Pinpoint the cell where the given text exists, returning its (X, Y) midpoint coordinate. 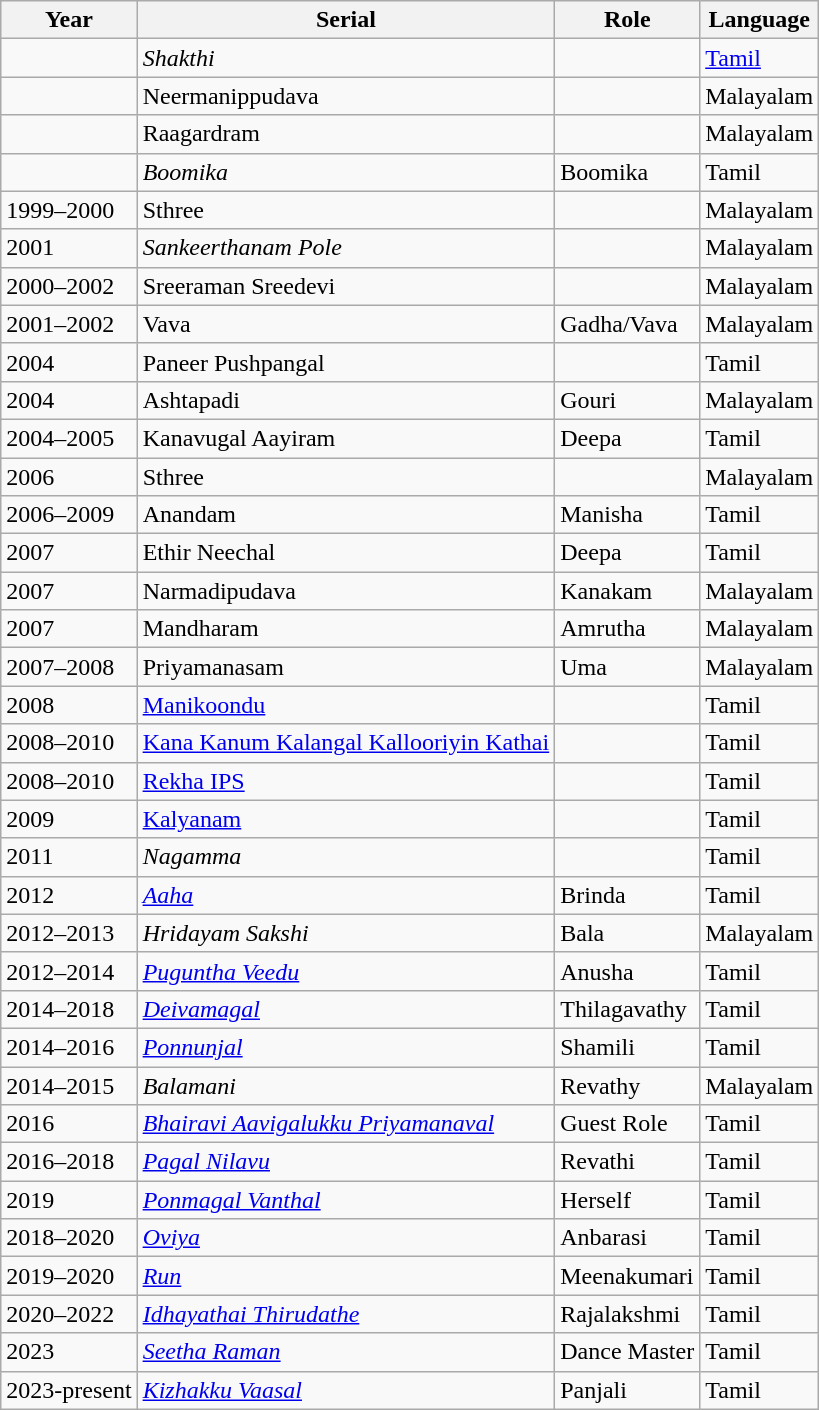
2000–2002 (69, 286)
Balamani (346, 1085)
Manisha (628, 515)
Ponmagal Vanthal (346, 1200)
2006 (69, 477)
Serial (346, 20)
2004–2005 (69, 438)
Bala (628, 933)
2006–2009 (69, 515)
2014–2015 (69, 1085)
1999–2000 (69, 210)
Sreeraman Sreedevi (346, 286)
Panjali (628, 1390)
Run (346, 1276)
Vava (346, 324)
Rajalakshmi (628, 1314)
Kizhakku Vaasal (346, 1390)
Meenakumari (628, 1276)
2016 (69, 1124)
Manikoondu (346, 705)
Ashtapadi (346, 400)
2023-present (69, 1390)
Amrutha (628, 629)
Anandam (346, 515)
2019–2020 (69, 1276)
Thilagavathy (628, 1009)
Kalyanam (346, 819)
Year (69, 20)
Paneer Pushpangal (346, 362)
Role (628, 20)
Shakthi (346, 58)
Hridayam Sakshi (346, 933)
Kana Kanum Kalangal Kallooriyin Kathai (346, 743)
2016–2018 (69, 1162)
2011 (69, 857)
Raagardram (346, 134)
Rekha IPS (346, 781)
2012 (69, 895)
Oviya (346, 1238)
Guest Role (628, 1124)
2012–2014 (69, 971)
Narmadipudava (346, 591)
Ethir Neechal (346, 553)
2001 (69, 248)
Neermanippudava (346, 96)
Anusha (628, 971)
Ponnunjal (346, 1047)
2019 (69, 1200)
Gouri (628, 400)
Herself (628, 1200)
Language (760, 20)
Puguntha Veedu (346, 971)
2014–2016 (69, 1047)
Gadha/Vava (628, 324)
Nagamma (346, 857)
Sankeerthanam Pole (346, 248)
Seetha Raman (346, 1352)
2012–2013 (69, 933)
2020–2022 (69, 1314)
Deivamagal (346, 1009)
Idhayathai Thirudathe (346, 1314)
2007–2008 (69, 667)
Uma (628, 667)
Dance Master (628, 1352)
Aaha (346, 895)
Revathy (628, 1085)
Pagal Nilavu (346, 1162)
Brinda (628, 895)
Anbarasi (628, 1238)
2023 (69, 1352)
Shamili (628, 1047)
Bhairavi Aavigalukku Priyamanaval (346, 1124)
Revathi (628, 1162)
2018–2020 (69, 1238)
2014–2018 (69, 1009)
Kanavugal Aayiram (346, 438)
2008 (69, 705)
Kanakam (628, 591)
Mandharam (346, 629)
2001–2002 (69, 324)
2009 (69, 819)
Priyamanasam (346, 667)
